Provide the [x, y] coordinate of the cell's center where the given text is located.  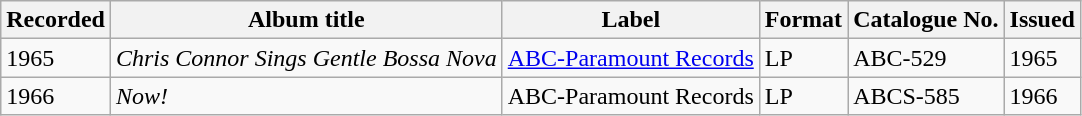
Now! [306, 96]
Catalogue No. [926, 20]
Format [803, 20]
Issued [1042, 20]
Album title [306, 20]
ABCS-585 [926, 96]
Label [630, 20]
ABC-529 [926, 58]
Recorded [56, 20]
Chris Connor Sings Gentle Bossa Nova [306, 58]
